Find where the given text appears and provide that cell's center as [x, y] coordinate. 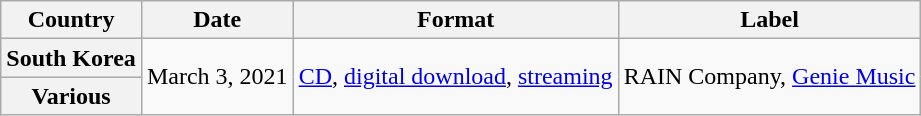
Various [72, 96]
RAIN Company, Genie Music [770, 77]
Country [72, 20]
Date [217, 20]
Label [770, 20]
South Korea [72, 58]
Format [456, 20]
CD, digital download, streaming [456, 77]
March 3, 2021 [217, 77]
